Capture the cell that displays the provided text and extract its [X, Y] central coordinate. 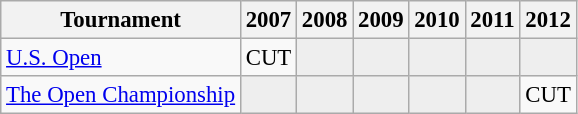
Tournament [121, 20]
The Open Championship [121, 95]
2011 [492, 20]
2009 [381, 20]
U.S. Open [121, 58]
2008 [325, 20]
2010 [437, 20]
2007 [268, 20]
2012 [548, 20]
